Output the (x, y) coordinate of the center of the cell containing the given text.  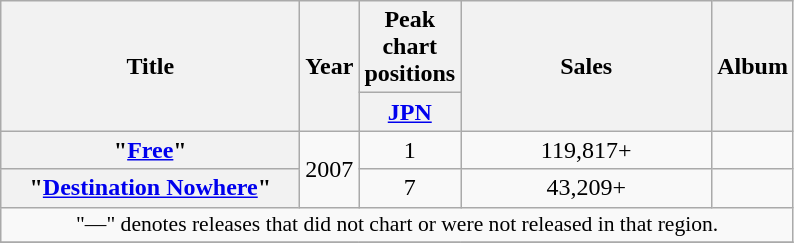
Title (150, 66)
"—" denotes releases that did not chart or were not released in that region. (398, 225)
Sales (586, 66)
7 (410, 188)
Peak chart positions (410, 47)
119,817+ (586, 150)
2007 (330, 169)
Year (330, 66)
1 (410, 150)
JPN (410, 112)
"Free" (150, 150)
"Destination Nowhere" (150, 188)
Album (753, 66)
43,209+ (586, 188)
